Return [X, Y] of the center of cell containing provided text 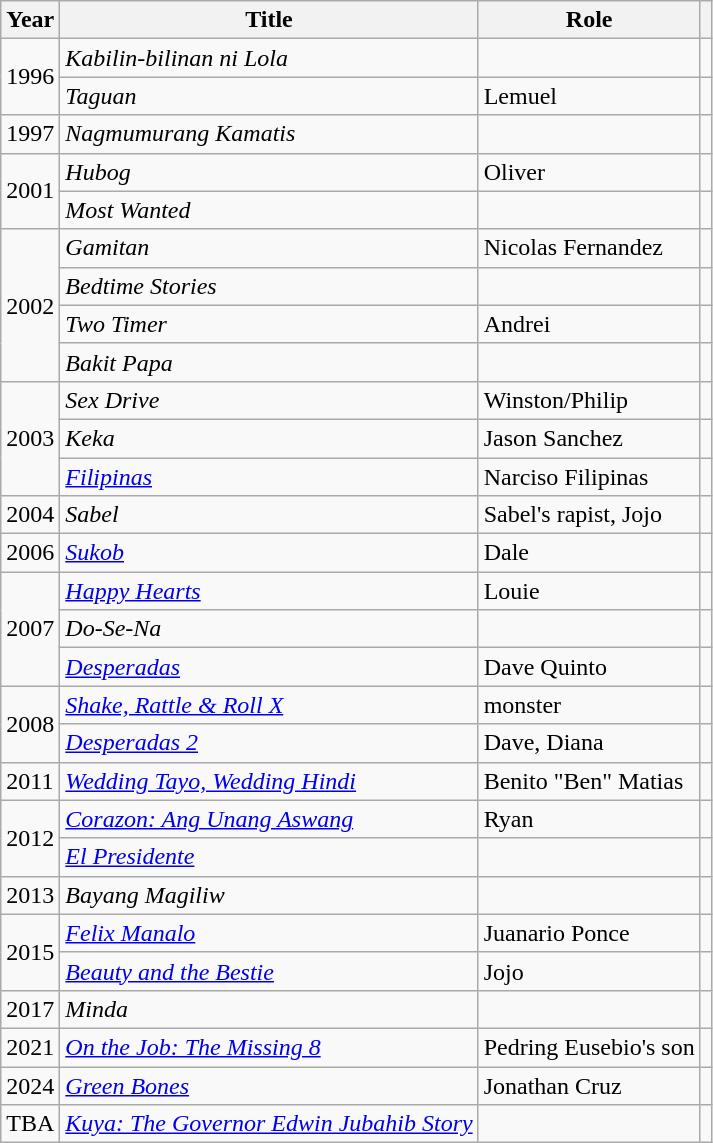
Jason Sanchez [589, 438]
Winston/Philip [589, 400]
Lemuel [589, 96]
Gamitan [269, 248]
2024 [30, 1085]
Bakit Papa [269, 362]
Beauty and the Bestie [269, 971]
Nicolas Fernandez [589, 248]
2017 [30, 1009]
Corazon: Ang Unang Aswang [269, 819]
2012 [30, 838]
Sabel's rapist, Jojo [589, 515]
Pedring Eusebio's son [589, 1047]
2011 [30, 781]
Filipinas [269, 477]
Happy Hearts [269, 591]
Dave Quinto [589, 667]
Felix Manalo [269, 933]
Taguan [269, 96]
Role [589, 20]
2013 [30, 895]
On the Job: The Missing 8 [269, 1047]
Sukob [269, 553]
Minda [269, 1009]
Oliver [589, 172]
Wedding Tayo, Wedding Hindi [269, 781]
Kabilin-bilinan ni Lola [269, 58]
2003 [30, 438]
Sabel [269, 515]
TBA [30, 1124]
2021 [30, 1047]
1996 [30, 77]
2004 [30, 515]
Keka [269, 438]
1997 [30, 134]
2006 [30, 553]
Bayang Magiliw [269, 895]
Juanario Ponce [589, 933]
monster [589, 705]
2001 [30, 191]
Dave, Diana [589, 743]
Most Wanted [269, 210]
Ryan [589, 819]
2002 [30, 305]
Narciso Filipinas [589, 477]
Bedtime Stories [269, 286]
Title [269, 20]
Nagmumurang Kamatis [269, 134]
Desperadas 2 [269, 743]
Jojo [589, 971]
2007 [30, 629]
Benito "Ben" Matias [589, 781]
Louie [589, 591]
Do-Se-Na [269, 629]
Green Bones [269, 1085]
Two Timer [269, 324]
Jonathan Cruz [589, 1085]
2008 [30, 724]
Andrei [589, 324]
Desperadas [269, 667]
El Presidente [269, 857]
2015 [30, 952]
Sex Drive [269, 400]
Shake, Rattle & Roll X [269, 705]
Dale [589, 553]
Kuya: The Governor Edwin Jubahib Story [269, 1124]
Hubog [269, 172]
Year [30, 20]
